Identify which cell holds the provided text, then report its (X, Y) central coordinate. 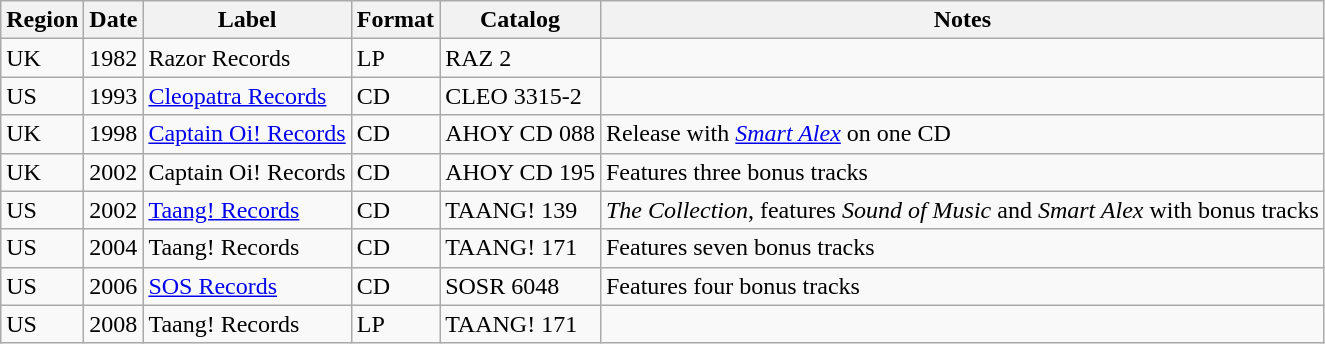
RAZ 2 (520, 58)
AHOY CD 088 (520, 134)
AHOY CD 195 (520, 172)
Cleopatra Records (247, 96)
1993 (114, 96)
1982 (114, 58)
Format (395, 20)
Catalog (520, 20)
Features three bonus tracks (962, 172)
1998 (114, 134)
Label (247, 20)
TAANG! 139 (520, 210)
The Collection, features Sound of Music and Smart Alex with bonus tracks (962, 210)
2004 (114, 248)
Features seven bonus tracks (962, 248)
Razor Records (247, 58)
CLEO 3315-2 (520, 96)
SOSR 6048 (520, 286)
Features four bonus tracks (962, 286)
2006 (114, 286)
Region (42, 20)
Release with Smart Alex on one CD (962, 134)
Notes (962, 20)
Date (114, 20)
2008 (114, 324)
SOS Records (247, 286)
